Return (X, Y) of the center of cell containing provided text 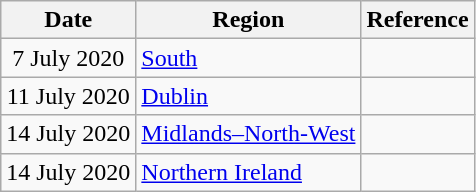
Region (248, 20)
Reference (418, 20)
Dublin (248, 96)
South (248, 58)
7 July 2020 (68, 58)
Northern Ireland (248, 172)
Date (68, 20)
Midlands–North-West (248, 134)
11 July 2020 (68, 96)
